Provide the [X, Y] coordinate of the cell's center where the given text is located.  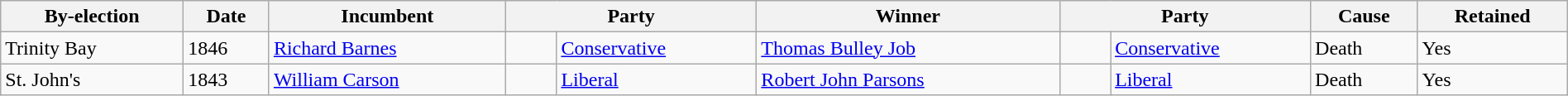
St. John's [93, 79]
Retained [1492, 17]
Incumbent [387, 17]
Thomas Bulley Job [908, 48]
Richard Barnes [387, 48]
Date [227, 17]
Robert John Parsons [908, 79]
Cause [1365, 17]
By-election [93, 17]
William Carson [387, 79]
1846 [227, 48]
1843 [227, 79]
Trinity Bay [93, 48]
Winner [908, 17]
